Return [x, y] of the center of cell containing provided text 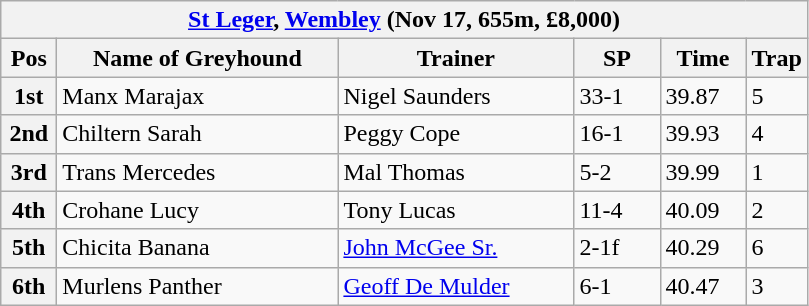
Manx Marajax [198, 96]
John McGee Sr. [456, 248]
5-2 [617, 172]
Pos [29, 58]
Name of Greyhound [198, 58]
Trap [776, 58]
40.09 [703, 210]
1 [776, 172]
16-1 [617, 134]
1st [29, 96]
Mal Thomas [456, 172]
St Leger, Wembley (Nov 17, 655m, £8,000) [404, 20]
Nigel Saunders [456, 96]
39.99 [703, 172]
4 [776, 134]
SP [617, 58]
Trans Mercedes [198, 172]
11-4 [617, 210]
2-1f [617, 248]
33-1 [617, 96]
Time [703, 58]
5th [29, 248]
4th [29, 210]
6 [776, 248]
Murlens Panther [198, 286]
3 [776, 286]
Peggy Cope [456, 134]
3rd [29, 172]
Trainer [456, 58]
5 [776, 96]
2nd [29, 134]
39.93 [703, 134]
2 [776, 210]
Chicita Banana [198, 248]
6th [29, 286]
Chiltern Sarah [198, 134]
40.47 [703, 286]
40.29 [703, 248]
Crohane Lucy [198, 210]
Geoff De Mulder [456, 286]
39.87 [703, 96]
6-1 [617, 286]
Tony Lucas [456, 210]
